Extract the [X, Y] coordinate from the center of the cell holding the provided text.  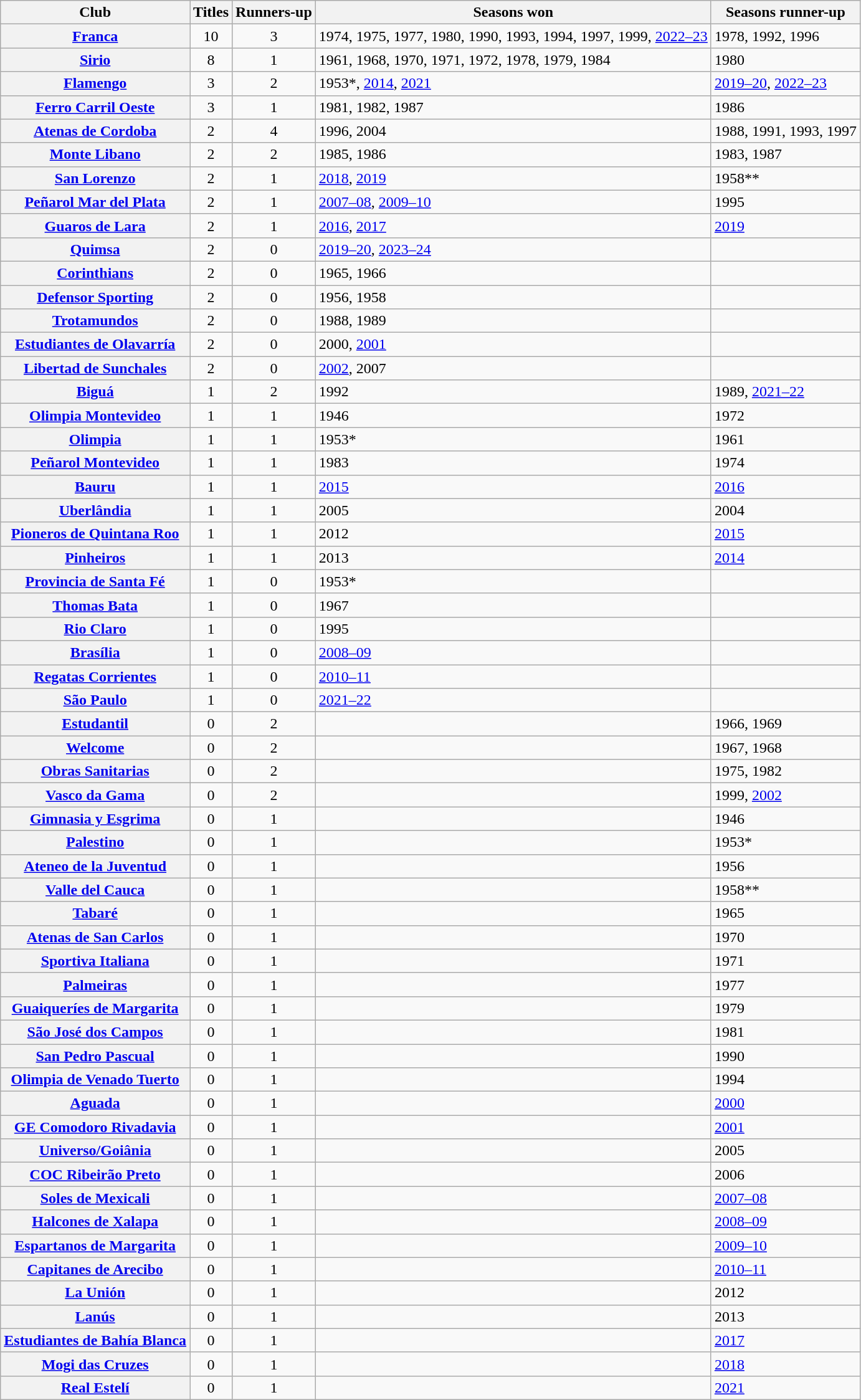
1961, 1968, 1970, 1971, 1972, 1978, 1979, 1984 [513, 60]
8 [211, 60]
1983 [513, 463]
1989, 2021–22 [785, 392]
Universo/Goiânia [95, 1151]
Club [95, 12]
4 [274, 131]
1967 [513, 605]
1988, 1989 [513, 321]
1956, 1958 [513, 297]
2016, 2017 [513, 226]
1966, 1969 [785, 724]
Runners-up [274, 12]
Defensor Sporting [95, 297]
Gimnasia y Esgrima [95, 819]
2009–10 [785, 1245]
1970 [785, 937]
La Unión [95, 1293]
Espartanos de Margarita [95, 1245]
Obras Sanitarias [95, 771]
1985, 1986 [513, 155]
10 [211, 36]
1980 [785, 60]
1975, 1982 [785, 771]
Seasons runner-up [785, 12]
1983, 1987 [785, 155]
2019 [785, 226]
São José dos Campos [95, 1032]
1981 [785, 1032]
São Paulo [95, 700]
Vasco da Gama [95, 795]
Mogi das Cruzes [95, 1364]
Brasília [95, 652]
San Pedro Pascual [95, 1056]
Titles [211, 12]
Bauru [95, 487]
2019–20, 2022–23 [785, 83]
Estudantil [95, 724]
1981, 1982, 1987 [513, 107]
Aguada [95, 1103]
Olimpia [95, 439]
Sirio [95, 60]
1986 [785, 107]
1996, 2004 [513, 131]
Peñarol Mar del Plata [95, 202]
Biguá [95, 392]
Tabaré [95, 913]
1974 [785, 463]
Ateneo de la Juventud [95, 866]
Capitanes de Arecibo [95, 1269]
Regatas Corrientes [95, 676]
2002, 2007 [513, 368]
2007–08, 2009–10 [513, 202]
2014 [785, 558]
Quimsa [95, 249]
Atenas de Cordoba [95, 131]
1992 [513, 392]
Seasons won [513, 12]
2000 [785, 1103]
Sportiva Italiana [95, 961]
Estudiantes de Bahía Blanca [95, 1340]
Peñarol Montevideo [95, 463]
2000, 2001 [513, 345]
Soles de Mexicali [95, 1198]
2001 [785, 1127]
Libertad de Sunchales [95, 368]
1974, 1975, 1977, 1980, 1990, 1993, 1994, 1997, 1999, 2022–23 [513, 36]
Rio Claro [95, 629]
1977 [785, 984]
Corinthians [95, 273]
Uberlândia [95, 510]
2019–20, 2023–24 [513, 249]
1979 [785, 1008]
2017 [785, 1340]
Guaros de Lara [95, 226]
1994 [785, 1080]
Atenas de San Carlos [95, 937]
2007–08 [785, 1198]
Provincia de Santa Fé [95, 581]
Olimpia de Venado Tuerto [95, 1080]
1971 [785, 961]
1961 [785, 439]
COC Ribeirão Preto [95, 1174]
Guaiqueríes de Margarita [95, 1008]
Valle del Cauca [95, 890]
2018 [785, 1364]
1967, 1968 [785, 748]
2018, 2019 [513, 178]
Real Estelí [95, 1388]
1988, 1991, 1993, 1997 [785, 131]
2004 [785, 510]
Franca [95, 36]
1965 [785, 913]
1956 [785, 866]
Pioneros de Quintana Roo [95, 534]
Monte Libano [95, 155]
Lanús [95, 1317]
Olimpia Montevideo [95, 416]
Flamengo [95, 83]
2016 [785, 487]
Estudiantes de Olavarría [95, 345]
1990 [785, 1056]
1953*, 2014, 2021 [513, 83]
Welcome [95, 748]
1999, 2002 [785, 795]
2021 [785, 1388]
Pinheiros [95, 558]
San Lorenzo [95, 178]
Palmeiras [95, 984]
Halcones de Xalapa [95, 1222]
Ferro Carril Oeste [95, 107]
1972 [785, 416]
Trotamundos [95, 321]
1965, 1966 [513, 273]
1978, 1992, 1996 [785, 36]
2021–22 [513, 700]
Thomas Bata [95, 605]
GE Comodoro Rivadavia [95, 1127]
Palestino [95, 842]
2006 [785, 1174]
